Return the [X, Y] coordinate for the center point of the cell that contains the specified text.  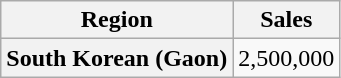
2,500,000 [286, 58]
Region [117, 20]
Sales [286, 20]
South Korean (Gaon) [117, 58]
